Extract the [x, y] coordinate from the center of the cell holding the provided text.  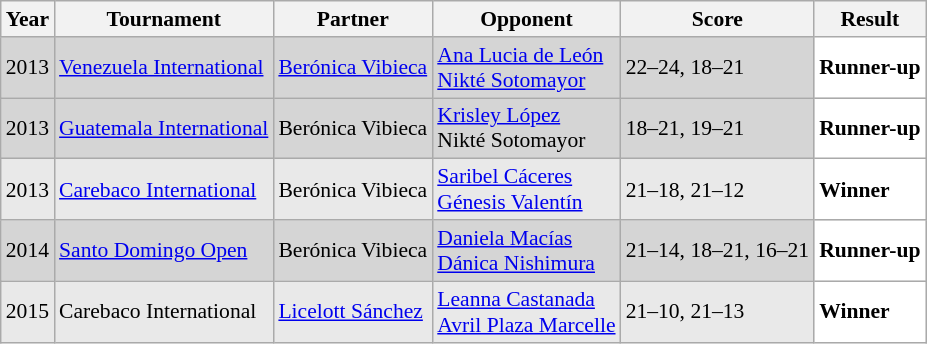
Krisley López Nikté Sotomayor [526, 128]
Result [870, 19]
Saribel Cáceres Génesis Valentín [526, 190]
21–18, 21–12 [718, 190]
Opponent [526, 19]
Guatemala International [164, 128]
Ana Lucia de León Nikté Sotomayor [526, 68]
2014 [28, 250]
Leanna Castanada Avril Plaza Marcelle [526, 312]
21–10, 21–13 [718, 312]
2015 [28, 312]
18–21, 19–21 [718, 128]
Tournament [164, 19]
Daniela Macías Dánica Nishimura [526, 250]
22–24, 18–21 [718, 68]
Partner [352, 19]
Year [28, 19]
21–14, 18–21, 16–21 [718, 250]
Score [718, 19]
Licelott Sánchez [352, 312]
Santo Domingo Open [164, 250]
Venezuela International [164, 68]
